For the text-containing cell, return its midpoint in [x, y] coordinate format. 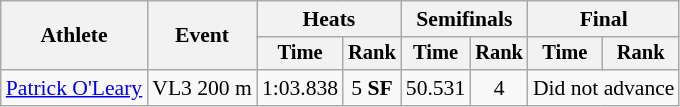
VL3 200 m [202, 88]
4 [499, 88]
Heats [329, 19]
50.531 [436, 88]
Final [604, 19]
5 SF [372, 88]
Did not advance [604, 88]
Patrick O'Leary [74, 88]
1:03.838 [300, 88]
Event [202, 36]
Athlete [74, 36]
Semifinals [464, 19]
